Output the [X, Y] coordinate of the center of the cell containing the given text.  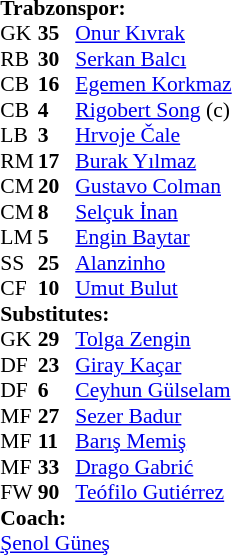
8 [57, 212]
5 [57, 237]
Barış Memiş [153, 441]
SS [19, 263]
LM [19, 237]
RM [19, 161]
35 [57, 33]
27 [57, 416]
Burak Yılmaz [153, 161]
Egemen Korkmaz [153, 85]
10 [57, 289]
Hrvoje Čale [153, 135]
17 [57, 161]
30 [57, 59]
FW [19, 493]
20 [57, 187]
Ceyhun Gülselam [153, 391]
LB [19, 135]
29 [57, 339]
Onur Kıvrak [153, 33]
Serkan Balcı [153, 59]
Engin Baytar [153, 237]
90 [57, 493]
Selçuk İnan [153, 212]
RB [19, 59]
Tolga Zengin [153, 339]
Rigobert Song (c) [153, 110]
4 [57, 110]
33 [57, 467]
Coach: [116, 518]
6 [57, 391]
Gustavo Colman [153, 187]
Substitutes: [116, 314]
Sezer Badur [153, 416]
16 [57, 85]
Alanzinho [153, 263]
23 [57, 365]
25 [57, 263]
Drago Gabrić [153, 467]
CF [19, 289]
11 [57, 441]
Umut Bulut [153, 289]
3 [57, 135]
Giray Kaçar [153, 365]
Teófilo Gutiérrez [153, 493]
